Detect which cell encompasses the target text, then output its [x, y] center coordinate. 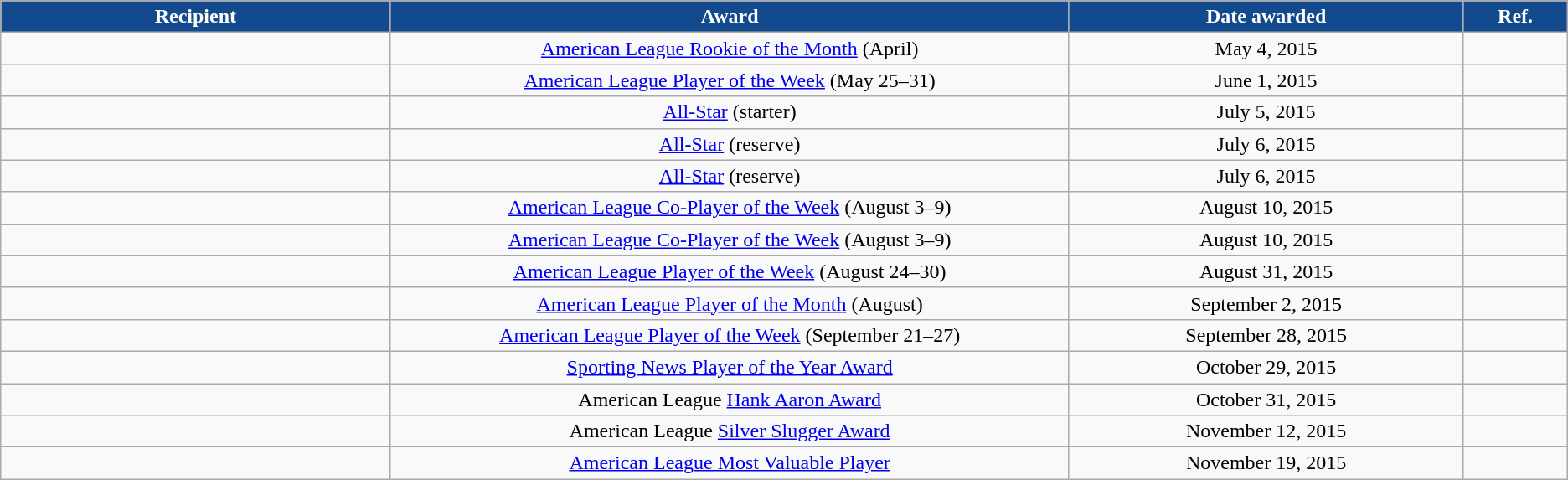
Date awarded [1266, 17]
November 19, 2015 [1266, 463]
May 4, 2015 [1266, 49]
American League Player of the Month (August) [730, 303]
August 31, 2015 [1266, 271]
American League Player of the Week (September 21–27) [730, 335]
All-Star (starter) [730, 112]
September 2, 2015 [1266, 303]
Sporting News Player of the Year Award [730, 367]
American League Hank Aaron Award [730, 400]
Recipient [196, 17]
September 28, 2015 [1266, 335]
Award [730, 17]
October 29, 2015 [1266, 367]
October 31, 2015 [1266, 400]
June 1, 2015 [1266, 80]
American League Player of the Week (May 25–31) [730, 80]
American League Player of the Week (August 24–30) [730, 271]
July 5, 2015 [1266, 112]
American League Rookie of the Month (April) [730, 49]
Ref. [1515, 17]
American League Most Valuable Player [730, 463]
American League Silver Slugger Award [730, 431]
November 12, 2015 [1266, 431]
